Identify which cell holds the provided text, then report its (x, y) central coordinate. 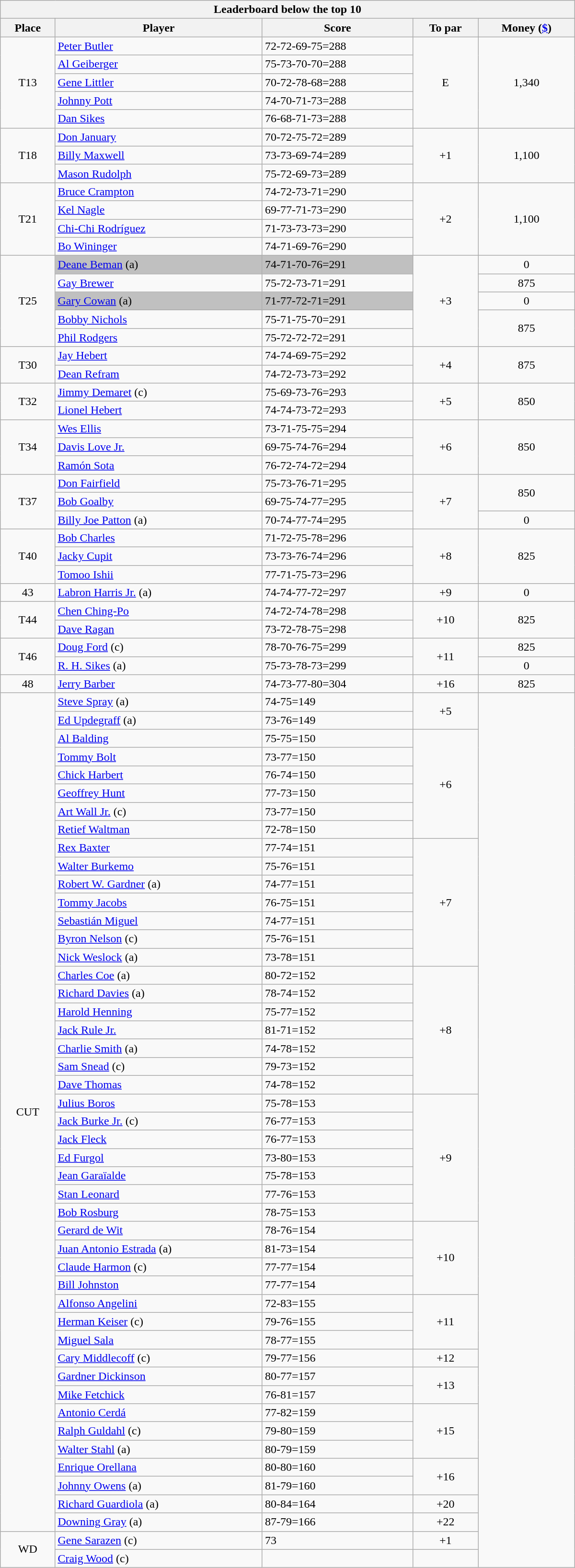
Bob Rosburg (159, 1212)
+15 (446, 1431)
+3 (446, 301)
76-72-74-72=294 (337, 465)
Herman Keiser (c) (159, 1321)
73-73-69-74=289 (337, 155)
Walter Burkemo (159, 866)
Craig Wood (c) (159, 1558)
70-72-78-68=288 (337, 82)
T46 (28, 656)
43 (28, 593)
Miguel Sala (159, 1340)
75-73-78-73=299 (337, 666)
To par (446, 28)
Al Geiberger (159, 64)
70-72-75-72=289 (337, 137)
Walter Stahl (a) (159, 1449)
Tommy Bolt (159, 756)
Stan Leonard (159, 1194)
79-76=155 (337, 1321)
Sebastián Miguel (159, 921)
T13 (28, 82)
77-71-75-73=296 (337, 575)
Money ($) (526, 28)
WD (28, 1549)
74-71-69-76=290 (337, 247)
Steve Spray (a) (159, 702)
Bob Charles (159, 538)
76-81=157 (337, 1395)
75-72-72-72=291 (337, 338)
Jack Burke Jr. (c) (159, 1121)
Player (159, 28)
77-73=150 (337, 793)
78-76=154 (337, 1230)
Jay Hebert (159, 356)
Cary Middlecoff (c) (159, 1358)
77-74=151 (337, 848)
74-74-73-72=293 (337, 410)
Harold Henning (159, 1012)
76-74=150 (337, 775)
74-73-77-80=304 (337, 684)
Phil Rodgers (159, 338)
Jean Garaïalde (159, 1176)
Lionel Hebert (159, 410)
73-80=153 (337, 1158)
70-74-77-74=295 (337, 519)
Chi-Chi Rodríguez (159, 228)
Leaderboard below the top 10 (287, 10)
87-79=166 (337, 1522)
81-71=152 (337, 1030)
71-72-75-78=296 (337, 538)
80-77=157 (337, 1376)
Ed Updegraff (a) (159, 720)
Peter Butler (159, 46)
Dean Refram (159, 374)
Doug Ford (c) (159, 647)
Davis Love Jr. (159, 447)
Retief Waltman (159, 830)
72-78=150 (337, 830)
Al Balding (159, 738)
Bobby Nichols (159, 319)
Gerard de Wit (159, 1230)
80-80=160 (337, 1467)
78-77=155 (337, 1340)
Don Fairfield (159, 483)
72-72-69-75=288 (337, 46)
1,340 (526, 82)
Charlie Smith (a) (159, 1048)
Julius Boros (159, 1103)
69-75-74-77=295 (337, 501)
Robert W. Gardner (a) (159, 884)
Chick Harbert (159, 775)
78-75=153 (337, 1212)
+13 (446, 1385)
Mike Fetchick (159, 1395)
Gay Brewer (159, 283)
72-83=155 (337, 1303)
Johnny Owens (a) (159, 1486)
76-68-71-73=288 (337, 119)
81-73=154 (337, 1249)
74-72-73-71=290 (337, 192)
69-77-71-73=290 (337, 210)
Ed Furgol (159, 1158)
+4 (446, 365)
Bo Wininger (159, 247)
Johnny Pott (159, 101)
Deane Beman (a) (159, 265)
+22 (446, 1522)
Jerry Barber (159, 684)
Bill Johnston (159, 1285)
74-72-74-78=298 (337, 611)
Tommy Jacobs (159, 902)
75-72-69-73=289 (337, 173)
78-70-76-75=299 (337, 647)
Rex Baxter (159, 848)
Gary Cowan (a) (159, 301)
Dave Thomas (159, 1084)
Richard Davies (a) (159, 993)
Antonio Cerdá (159, 1413)
T18 (28, 155)
Dan Sikes (159, 119)
Richard Guardiola (a) (159, 1504)
74-70-71-73=288 (337, 101)
79-77=156 (337, 1358)
81-79=160 (337, 1486)
79-80=159 (337, 1431)
T40 (28, 556)
Place (28, 28)
75-73-76-71=295 (337, 483)
74-71-70-76=291 (337, 265)
75-69-73-76=293 (337, 392)
Bruce Crampton (159, 192)
Claude Harmon (c) (159, 1267)
75-72-73-71=291 (337, 283)
T32 (28, 401)
77-82=159 (337, 1413)
Geoffrey Hunt (159, 793)
Jimmy Demaret (c) (159, 392)
74-72-73-73=292 (337, 374)
Alfonso Angelini (159, 1303)
78-74=152 (337, 993)
T30 (28, 365)
73-78=151 (337, 957)
Enrique Orellana (159, 1467)
75-77=152 (337, 1012)
75-75=150 (337, 738)
R. H. Sikes (a) (159, 666)
73-71-75-75=294 (337, 429)
Wes Ellis (159, 429)
Billy Maxwell (159, 155)
+2 (446, 219)
Mason Rudolph (159, 173)
Gardner Dickinson (159, 1376)
T34 (28, 447)
T21 (28, 219)
Kel Nagle (159, 210)
80-72=152 (337, 975)
73-72-78-75=298 (337, 629)
Labron Harris Jr. (a) (159, 593)
74-75=149 (337, 702)
79-73=152 (337, 1066)
Downing Gray (a) (159, 1522)
73-76=149 (337, 720)
T44 (28, 620)
Art Wall Jr. (c) (159, 812)
Ramón Sota (159, 465)
Byron Nelson (c) (159, 939)
Ralph Guldahl (c) (159, 1431)
Juan Antonio Estrada (a) (159, 1249)
Chen Ching-Po (159, 611)
Jack Fleck (159, 1139)
CUT (28, 1112)
71-73-73-73=290 (337, 228)
Bob Goalby (159, 501)
75-71-75-70=291 (337, 319)
Score (337, 28)
Billy Joe Patton (a) (159, 519)
E (446, 82)
77-76=153 (337, 1194)
Sam Snead (c) (159, 1066)
73 (337, 1540)
73-73-76-74=296 (337, 556)
+12 (446, 1358)
Tomoo Ishii (159, 575)
48 (28, 684)
80-84=164 (337, 1504)
Gene Sarazen (c) (159, 1540)
Jacky Cupit (159, 556)
Charles Coe (a) (159, 975)
T25 (28, 301)
T37 (28, 501)
+20 (446, 1504)
Jack Rule Jr. (159, 1030)
Dave Ragan (159, 629)
Gene Littler (159, 82)
74-74-77-72=297 (337, 593)
Don January (159, 137)
Nick Weslock (a) (159, 957)
71-77-72-71=291 (337, 301)
74-74-69-75=292 (337, 356)
69-75-74-76=294 (337, 447)
76-75=151 (337, 902)
75-73-70-70=288 (337, 64)
80-79=159 (337, 1449)
